Pinpoint the cell where the given text exists, returning its [x, y] midpoint coordinate. 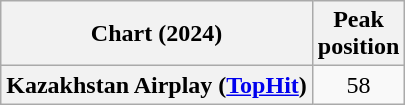
Peakposition [358, 34]
Chart (2024) [157, 34]
Kazakhstan Airplay (TopHit) [157, 85]
58 [358, 85]
